For the text-containing cell, return its midpoint in [x, y] coordinate format. 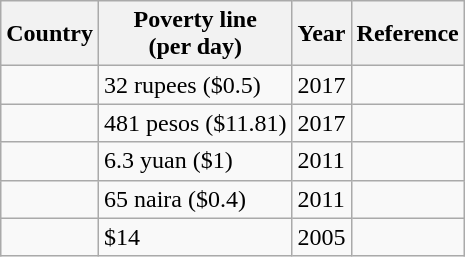
2005 [322, 237]
$14 [195, 237]
6.3 yuan ($1) [195, 161]
Year [322, 34]
65 naira ($0.4) [195, 199]
Reference [408, 34]
481 pesos ($11.81) [195, 123]
Country [50, 34]
Poverty line(per day) [195, 34]
32 rupees ($0.5) [195, 85]
